Provide the [X, Y] coordinate of the cell's center where the given text is located.  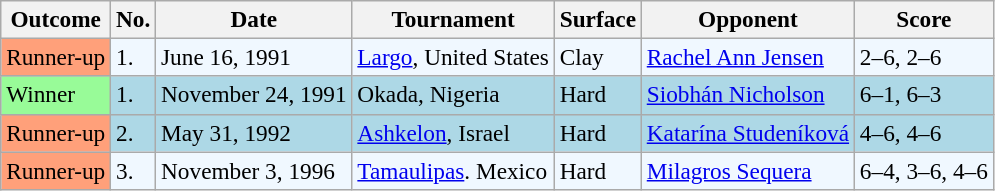
No. [134, 19]
November 24, 1991 [254, 95]
6–4, 3–6, 4–6 [924, 170]
Largo, United States [453, 57]
2. [134, 133]
Ashkelon, Israel [453, 133]
4–6, 4–6 [924, 133]
Katarína Studeníková [748, 133]
Opponent [748, 19]
Winner [56, 95]
Rachel Ann Jensen [748, 57]
Tamaulipas. Mexico [453, 170]
Score [924, 19]
May 31, 1992 [254, 133]
November 3, 1996 [254, 170]
Okada, Nigeria [453, 95]
June 16, 1991 [254, 57]
Clay [598, 57]
Tournament [453, 19]
Milagros Sequera [748, 170]
3. [134, 170]
Surface [598, 19]
Date [254, 19]
6–1, 6–3 [924, 95]
Siobhán Nicholson [748, 95]
Outcome [56, 19]
2–6, 2–6 [924, 57]
